Search for the cell housing the specified text and yield its [x, y] center coordinate. 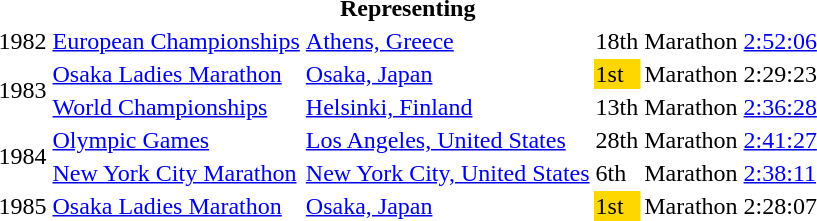
13th [617, 107]
Los Angeles, United States [448, 140]
18th [617, 41]
European Championships [176, 41]
New York City, United States [448, 173]
New York City Marathon [176, 173]
World Championships [176, 107]
28th [617, 140]
Olympic Games [176, 140]
6th [617, 173]
Athens, Greece [448, 41]
Helsinki, Finland [448, 107]
